Provide the (x, y) coordinate of the cell's center where the given text is located.  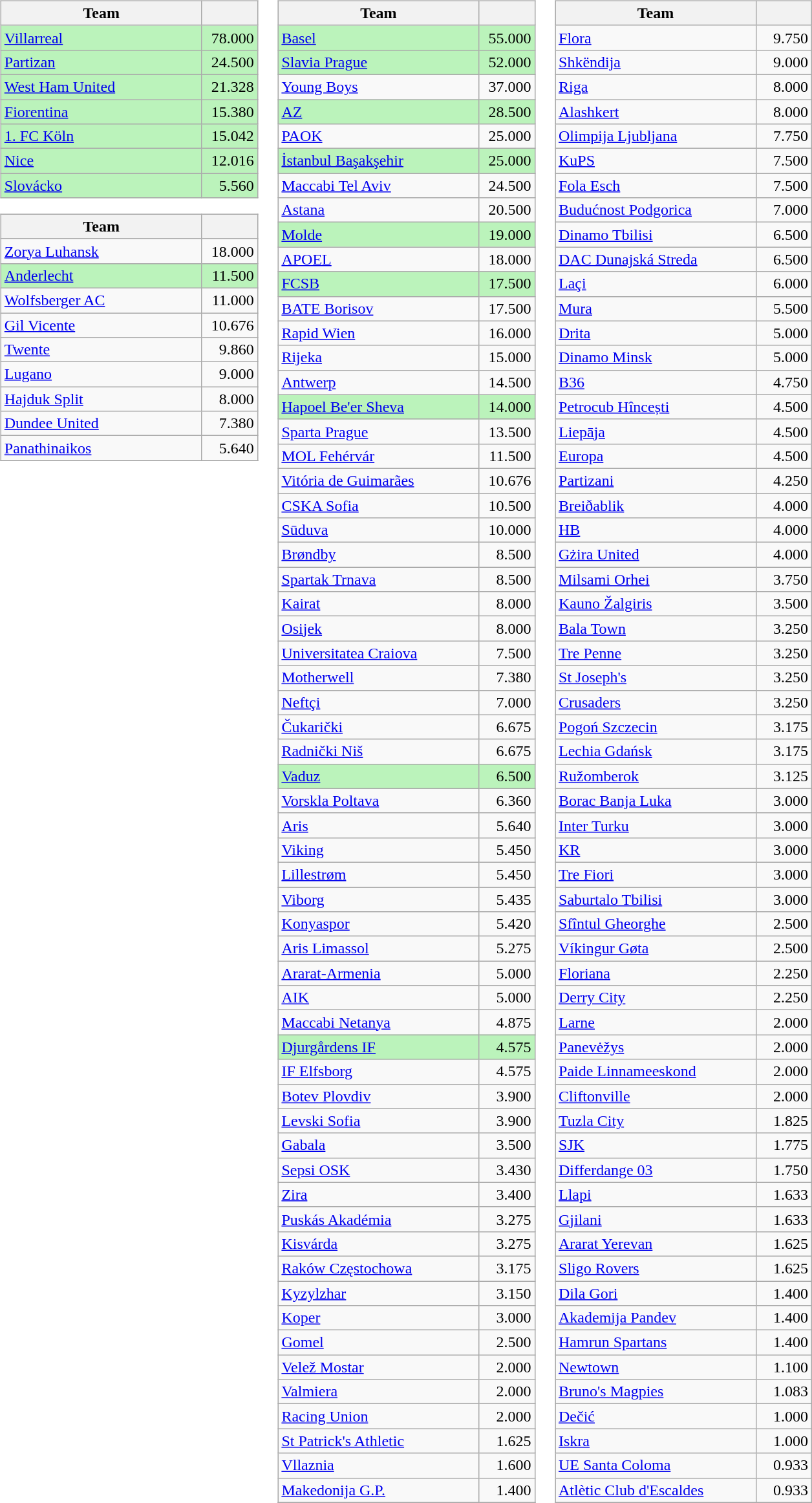
16.000 (507, 333)
Aris (379, 825)
Llapi (656, 1195)
Sepsi OSK (379, 1170)
Rijeka (379, 358)
Levski Sofia (379, 1121)
Flora (656, 38)
Anderlecht (101, 276)
4.250 (784, 481)
IF Elfsborg (379, 1072)
4.750 (784, 382)
1.600 (507, 1465)
Bala Town (656, 629)
BATE Borisov (379, 308)
Lechia Gdańsk (656, 751)
Konyaspor (379, 924)
Bruno's Magpies (656, 1392)
Crusaders (656, 702)
Sūduva (379, 530)
12.016 (230, 161)
Laçi (656, 284)
Villarreal (101, 38)
55.000 (507, 38)
Universitatea Craiova (379, 653)
14.000 (507, 407)
4.875 (507, 1022)
Vaduz (379, 776)
Velež Mostar (379, 1367)
Europa (656, 456)
Alashkert (656, 112)
Fola Esch (656, 186)
Newtown (656, 1367)
Zorya Luhansk (101, 251)
9.860 (230, 350)
10.000 (507, 530)
Kairat (379, 604)
Koper (379, 1318)
6.360 (507, 801)
Tuzla City (656, 1121)
Fiorentina (101, 112)
11.000 (230, 300)
Riga (656, 87)
Maccabi Netanya (379, 1022)
Pogoń Szczecin (656, 727)
Derry City (656, 998)
Floriana (656, 973)
KR (656, 850)
3.400 (507, 1195)
Motherwell (379, 678)
Shkëndija (656, 62)
5.560 (230, 186)
Viborg (379, 900)
Vllaznia (379, 1465)
Mura (656, 308)
KuPS (656, 161)
1.083 (784, 1392)
Gomel (379, 1343)
Nice (101, 161)
Dinamo Minsk (656, 358)
Slavia Prague (379, 62)
Viking (379, 850)
Gjilani (656, 1219)
Brøndby (379, 555)
Liepāja (656, 431)
Lugano (101, 374)
Basel (379, 38)
Dundee United (101, 424)
15.380 (230, 112)
15.042 (230, 136)
Budućnost Podgorica (656, 210)
Osijek (379, 629)
Zira (379, 1195)
1. FC Köln (101, 136)
Hamrun Spartans (656, 1343)
MOL Fehérvár (379, 456)
St Joseph's (656, 678)
Racing Union (379, 1416)
Drita (656, 333)
Antwerp (379, 382)
AZ (379, 112)
78.000 (230, 38)
Puskás Akadémia (379, 1219)
Milsami Orhei (656, 579)
14.500 (507, 382)
13.500 (507, 431)
Young Boys (379, 87)
3.150 (507, 1293)
Partizani (656, 481)
Panathinaikos (101, 448)
Rapid Wien (379, 333)
6.000 (784, 284)
52.000 (507, 62)
Iskra (656, 1441)
Larne (656, 1022)
Lillestrøm (379, 874)
UE Santa Coloma (656, 1465)
Sligo Rovers (656, 1268)
Saburtalo Tbilisi (656, 900)
Atlètic Club d'Escaldes (656, 1490)
Twente (101, 350)
Dinamo Tbilisi (656, 235)
1.100 (784, 1367)
Kyzylzhar (379, 1293)
Maccabi Tel Aviv (379, 186)
Spartak Trnava (379, 579)
Vorskla Poltava (379, 801)
Sfîntul Gheorghe (656, 924)
7.750 (784, 136)
Djurgårdens IF (379, 1047)
Tre Fiori (656, 874)
5.275 (507, 949)
Raków Częstochowa (379, 1268)
Wolfsberger AC (101, 300)
Molde (379, 235)
Kisvárda (379, 1244)
İstanbul Başakşehir (379, 161)
SJK (656, 1145)
West Ham United (101, 87)
Botev Plovdiv (379, 1096)
Neftçi (379, 702)
Panevėžys (656, 1047)
Kauno Žalgiris (656, 604)
DAC Dunajská Streda (656, 259)
3.125 (784, 776)
Inter Turku (656, 825)
3.750 (784, 579)
Partizan (101, 62)
Olimpija Ljubljana (656, 136)
B36 (656, 382)
Radnički Niš (379, 751)
Čukarički (379, 727)
28.500 (507, 112)
Ararat-Armenia (379, 973)
AIK (379, 998)
5.500 (784, 308)
APOEL (379, 259)
Víkingur Gøta (656, 949)
Dila Gori (656, 1293)
FCSB (379, 284)
1.775 (784, 1145)
9.750 (784, 38)
Paide Linnameeskond (656, 1072)
19.000 (507, 235)
Ararat Yerevan (656, 1244)
St Patrick's Athletic (379, 1441)
Tre Penne (656, 653)
1.825 (784, 1121)
5.420 (507, 924)
Ružomberok (656, 776)
CSKA Sofia (379, 505)
Vitória de Guimarães (379, 481)
Cliftonville (656, 1096)
Akademija Pandev (656, 1318)
Breiðablik (656, 505)
Astana (379, 210)
Gabala (379, 1145)
Dečić (656, 1416)
3.430 (507, 1170)
37.000 (507, 87)
Valmiera (379, 1392)
HB (656, 530)
21.328 (230, 87)
5.435 (507, 900)
10.500 (507, 505)
15.000 (507, 358)
PAOK (379, 136)
Gżira United (656, 555)
Hapoel Be'er Sheva (379, 407)
1.750 (784, 1170)
20.500 (507, 210)
Gil Vicente (101, 325)
Differdange 03 (656, 1170)
Hajduk Split (101, 399)
Slovácko (101, 186)
Borac Banja Luka (656, 801)
Makedonija G.P. (379, 1490)
Petrocub Hîncești (656, 407)
Aris Limassol (379, 949)
Sparta Prague (379, 431)
